Locate the cell with the specified text and output its [x, y] center coordinate. 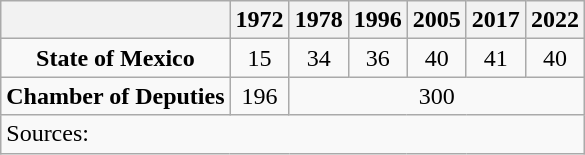
Chamber of Deputies [116, 96]
State of Mexico [116, 58]
36 [378, 58]
1978 [318, 20]
34 [318, 58]
1972 [260, 20]
Sources: [293, 134]
196 [260, 96]
2017 [496, 20]
300 [436, 96]
41 [496, 58]
15 [260, 58]
1996 [378, 20]
2022 [554, 20]
2005 [436, 20]
